Determine the (X, Y) coordinate at the center of the cell enclosing the given text.  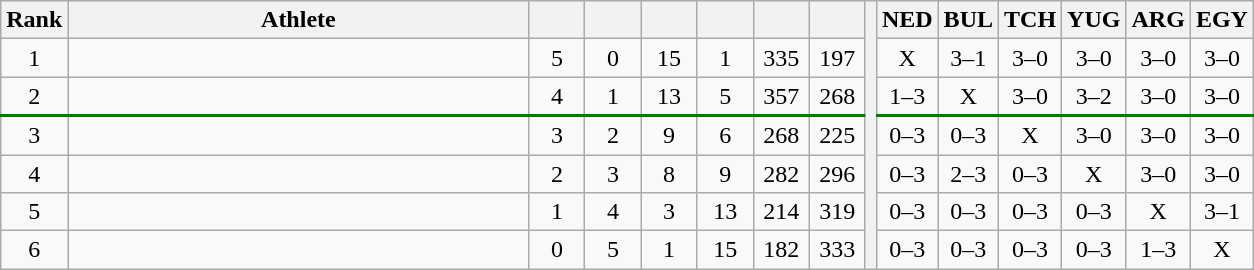
2–3 (968, 173)
319 (837, 212)
296 (837, 173)
197 (837, 58)
NED (907, 20)
282 (781, 173)
ARG (1158, 20)
Rank (34, 20)
225 (837, 136)
182 (781, 250)
333 (837, 250)
TCH (1030, 20)
3–2 (1094, 96)
8 (669, 173)
Athlete (298, 20)
BUL (968, 20)
335 (781, 58)
357 (781, 96)
214 (781, 212)
YUG (1094, 20)
EGY (1222, 20)
